Determine the [x, y] coordinate at the center of the cell enclosing the given text.  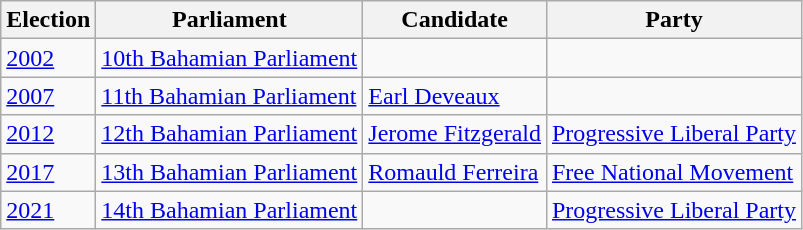
Earl Deveaux [455, 96]
2002 [48, 58]
2012 [48, 134]
11th Bahamian Parliament [230, 96]
Election [48, 20]
12th Bahamian Parliament [230, 134]
2021 [48, 210]
Candidate [455, 20]
10th Bahamian Parliament [230, 58]
13th Bahamian Parliament [230, 172]
2017 [48, 172]
2007 [48, 96]
Parliament [230, 20]
Free National Movement [674, 172]
Party [674, 20]
Jerome Fitzgerald [455, 134]
Romauld Ferreira [455, 172]
14th Bahamian Parliament [230, 210]
